Find where the given text appears and provide that cell's center as [x, y] coordinate. 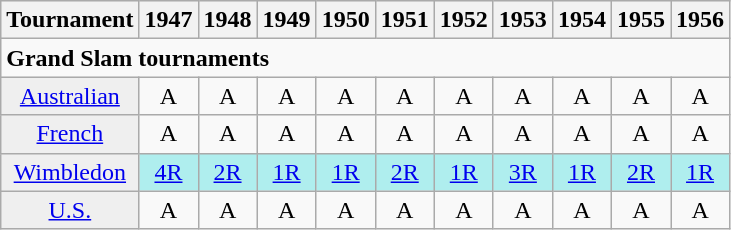
1949 [286, 20]
U.S. [70, 210]
1951 [404, 20]
1955 [640, 20]
Wimbledon [70, 172]
3R [522, 172]
4R [168, 172]
1956 [700, 20]
1948 [228, 20]
Tournament [70, 20]
1952 [464, 20]
French [70, 134]
Grand Slam tournaments [366, 58]
1950 [346, 20]
1953 [522, 20]
1954 [582, 20]
Australian [70, 96]
1947 [168, 20]
